From the cell containing the given text, extract its center point as (X, Y) coordinate. 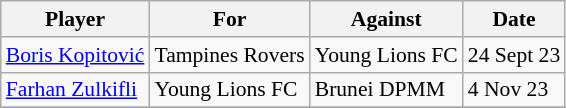
Player (76, 19)
24 Sept 23 (514, 55)
Brunei DPMM (386, 90)
For (229, 19)
Tampines Rovers (229, 55)
4 Nov 23 (514, 90)
Against (386, 19)
Date (514, 19)
Farhan Zulkifli (76, 90)
Boris Kopitović (76, 55)
